Pinpoint the cell where the given text exists, returning its (X, Y) midpoint coordinate. 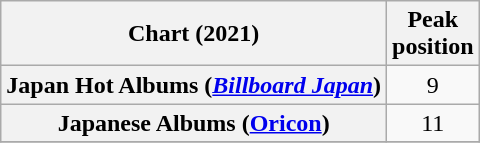
Chart (2021) (194, 34)
Peak position (433, 34)
9 (433, 85)
Japan Hot Albums (Billboard Japan) (194, 85)
11 (433, 123)
Japanese Albums (Oricon) (194, 123)
